Capture the cell that displays the provided text and extract its (X, Y) central coordinate. 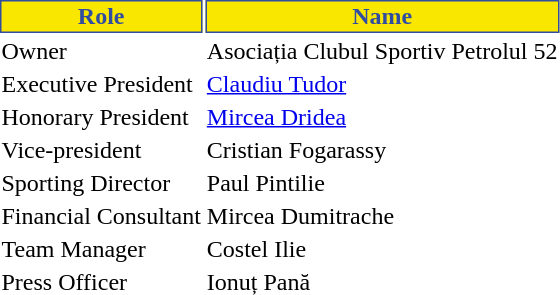
Mircea Dumitrache (382, 216)
Honorary President (101, 117)
Paul Pintilie (382, 183)
Asociația Clubul Sportiv Petrolul 52 (382, 51)
Cristian Fogarassy (382, 150)
Claudiu Tudor (382, 84)
Name (382, 16)
Sporting Director (101, 183)
Vice-president (101, 150)
Role (101, 16)
Team Manager (101, 249)
Owner (101, 51)
Costel Ilie (382, 249)
Mircea Dridea (382, 117)
Financial Consultant (101, 216)
Executive President (101, 84)
